Pinpoint the cell where the given text exists, returning its [X, Y] midpoint coordinate. 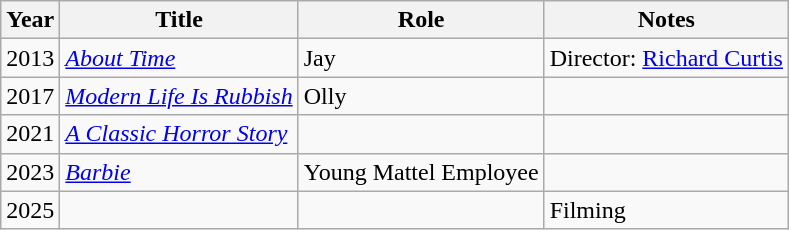
About Time [179, 58]
Olly [421, 96]
Year [30, 20]
2021 [30, 134]
Notes [666, 20]
Role [421, 20]
Director: Richard Curtis [666, 58]
2013 [30, 58]
A Classic Horror Story [179, 134]
Modern Life Is Rubbish [179, 96]
Barbie [179, 172]
Young Mattel Employee [421, 172]
2025 [30, 210]
2017 [30, 96]
Title [179, 20]
Filming [666, 210]
Jay [421, 58]
2023 [30, 172]
